Locate the cell with the specified text and output its [X, Y] center coordinate. 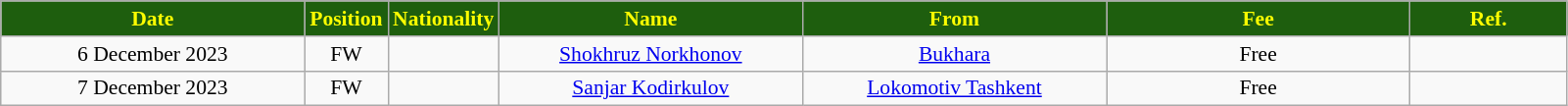
Position [347, 19]
From [954, 19]
Ref. [1489, 19]
Nationality [443, 19]
Sanjar Kodirkulov [650, 88]
Date [153, 19]
Name [650, 19]
Lokomotiv Tashkent [954, 88]
7 December 2023 [153, 88]
Fee [1259, 19]
Bukhara [954, 54]
Shokhruz Norkhonov [650, 54]
6 December 2023 [153, 54]
